Output the (X, Y) coordinate of the center of the cell containing the given text.  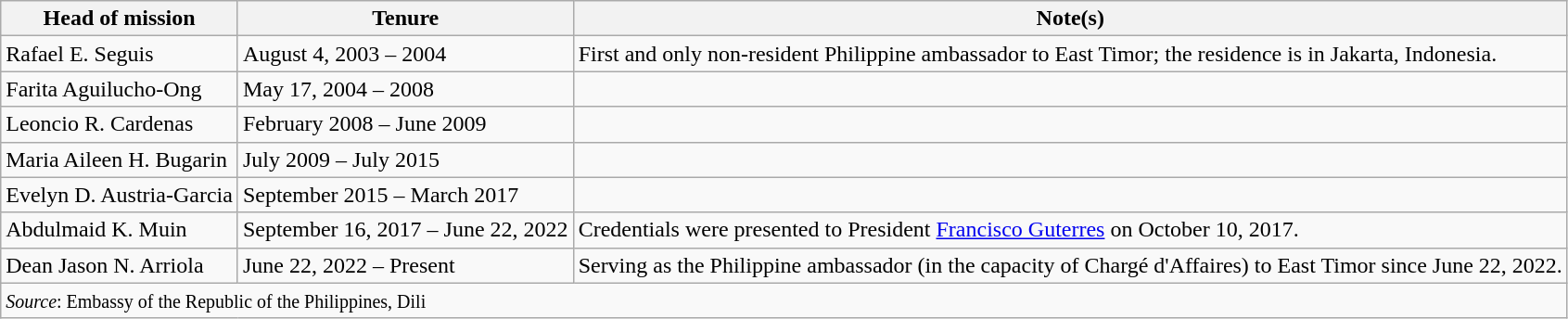
Leoncio R. Cardenas (120, 124)
First and only non-resident Philippine ambassador to East Timor; the residence is in Jakarta, Indonesia. (1070, 54)
February 2008 – June 2009 (405, 124)
Dean Jason N. Arriola (120, 265)
Serving as the Philippine ambassador (in the capacity of Chargé d'Affaires) to East Timor since June 22, 2022. (1070, 265)
July 2009 – July 2015 (405, 159)
Maria Aileen H. Bugarin (120, 159)
Source: Embassy of the Republic of the Philippines, Dili (784, 300)
Evelyn D. Austria-Garcia (120, 195)
Abdulmaid K. Muin (120, 230)
Credentials were presented to President Francisco Guterres on October 10, 2017. (1070, 230)
Head of mission (120, 19)
September 2015 – March 2017 (405, 195)
May 17, 2004 – 2008 (405, 89)
September 16, 2017 – June 22, 2022 (405, 230)
August 4, 2003 – 2004 (405, 54)
Rafael E. Seguis (120, 54)
June 22, 2022 – Present (405, 265)
Tenure (405, 19)
Note(s) (1070, 19)
Farita Aguilucho-Ong (120, 89)
